Detect which cell encompasses the target text, then output its [x, y] center coordinate. 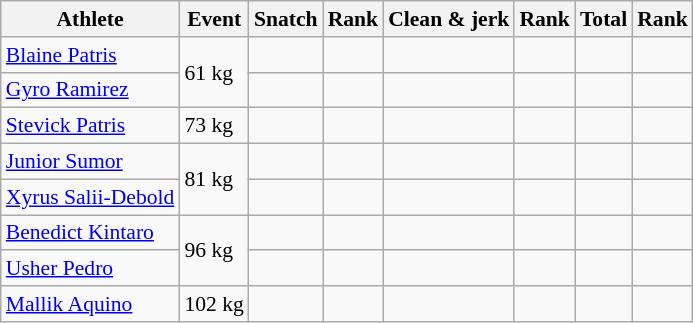
102 kg [214, 304]
Stevick Patris [90, 126]
Blaine Patris [90, 55]
Event [214, 19]
Athlete [90, 19]
Xyrus Salii-Debold [90, 197]
Snatch [286, 19]
Gyro Ramirez [90, 90]
81 kg [214, 180]
Benedict Kintaro [90, 233]
61 kg [214, 72]
96 kg [214, 250]
73 kg [214, 126]
Junior Sumor [90, 162]
Clean & jerk [448, 19]
Mallik Aquino [90, 304]
Total [604, 19]
Usher Pedro [90, 269]
